From the cell containing the given text, extract its center point as [X, Y] coordinate. 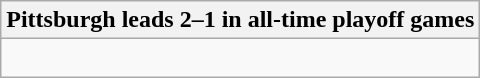
Pittsburgh leads 2–1 in all-time playoff games [240, 20]
